Identify which cell holds the provided text, then report its [X, Y] central coordinate. 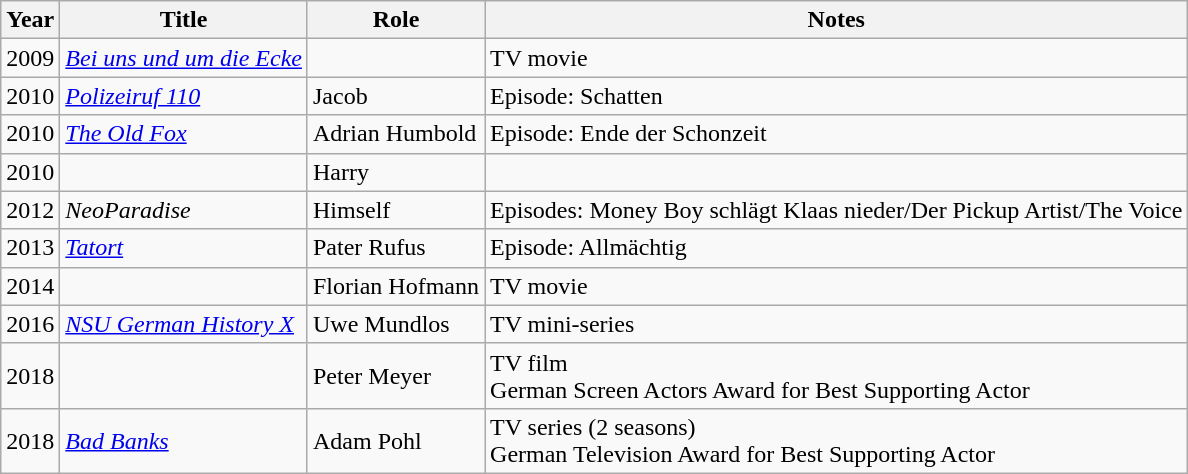
2014 [30, 286]
Adam Pohl [396, 440]
2012 [30, 210]
Pater Rufus [396, 248]
Tatort [184, 248]
Episodes: Money Boy schlägt Klaas nieder/Der Pickup Artist/The Voice [836, 210]
Episode: Ende der Schonzeit [836, 134]
Florian Hofmann [396, 286]
Harry [396, 172]
Notes [836, 20]
Jacob [396, 96]
Adrian Humbold [396, 134]
Role [396, 20]
Polizeiruf 110 [184, 96]
Peter Meyer [396, 376]
Title [184, 20]
2009 [30, 58]
TV filmGerman Screen Actors Award for Best Supporting Actor [836, 376]
TV mini-series [836, 324]
TV series (2 seasons)German Television Award for Best Supporting Actor [836, 440]
Episode: Schatten [836, 96]
Episode: Allmächtig [836, 248]
Bad Banks [184, 440]
Year [30, 20]
2013 [30, 248]
NeoParadise [184, 210]
The Old Fox [184, 134]
Bei uns und um die Ecke [184, 58]
2016 [30, 324]
Uwe Mundlos [396, 324]
Himself [396, 210]
NSU German History X [184, 324]
